Capture the cell that displays the provided text and extract its (x, y) central coordinate. 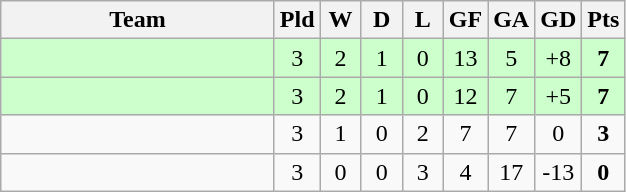
12 (465, 96)
+5 (558, 96)
D (382, 20)
L (422, 20)
+8 (558, 58)
W (340, 20)
Pts (604, 20)
13 (465, 58)
4 (465, 172)
Team (138, 20)
5 (512, 58)
-13 (558, 172)
17 (512, 172)
GA (512, 20)
GF (465, 20)
GD (558, 20)
Pld (297, 20)
